Find where the given text appears and provide that cell's center as [X, Y] coordinate. 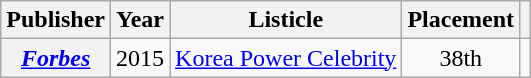
Forbes [56, 58]
Year [140, 20]
Publisher [56, 20]
Listicle [286, 20]
Placement [461, 20]
Korea Power Celebrity [286, 58]
2015 [140, 58]
38th [461, 58]
